Identify which cell holds the provided text, then report its (x, y) central coordinate. 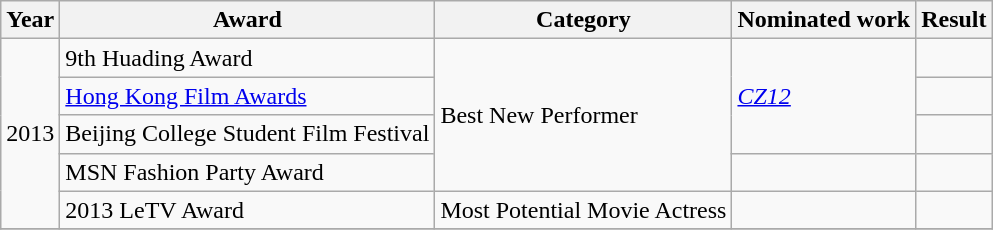
Award (248, 20)
Result (954, 20)
Beijing College Student Film Festival (248, 134)
Most Potential Movie Actress (584, 210)
2013 (30, 134)
Best New Performer (584, 115)
9th Huading Award (248, 58)
CZ12 (824, 96)
Category (584, 20)
Hong Kong Film Awards (248, 96)
Nominated work (824, 20)
Year (30, 20)
MSN Fashion Party Award (248, 172)
2013 LeTV Award (248, 210)
